Search for the cell housing the specified text and yield its [X, Y] center coordinate. 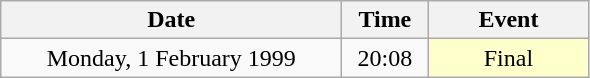
20:08 [385, 58]
Final [508, 58]
Time [385, 20]
Date [172, 20]
Event [508, 20]
Monday, 1 February 1999 [172, 58]
